Find where the given text appears and provide that cell's center as [X, Y] coordinate. 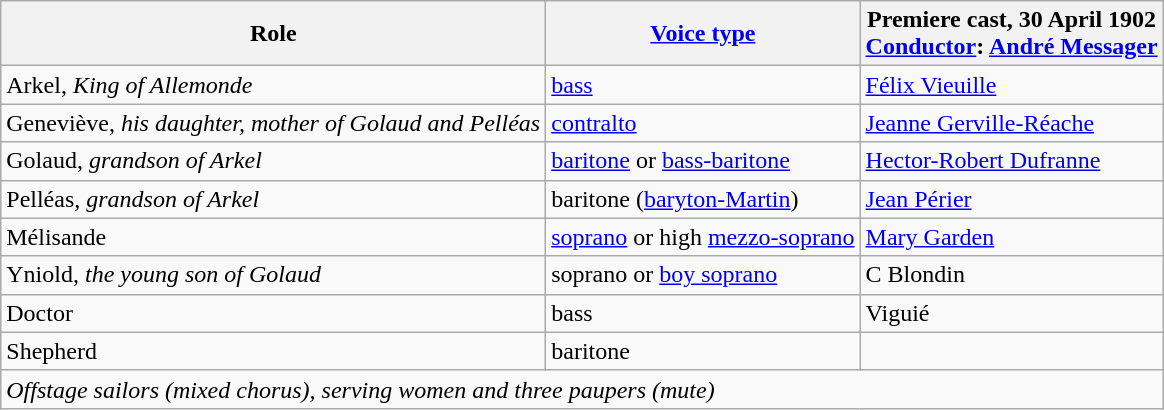
Hector-Robert Dufranne [1012, 161]
baritone or bass-baritone [703, 161]
Félix Vieuille [1012, 85]
Yniold, the young son of Golaud [274, 275]
Golaud, grandson of Arkel [274, 161]
Shepherd [274, 351]
Arkel, King of Allemonde [274, 85]
Jean Périer [1012, 199]
Geneviève, his daughter, mother of Golaud and Pelléas [274, 123]
Voice type [703, 34]
C Blondin [1012, 275]
Mélisande [274, 237]
Jeanne Gerville-Réache [1012, 123]
contralto [703, 123]
Premiere cast, 30 April 1902Conductor: André Messager [1012, 34]
Role [274, 34]
Offstage sailors (mixed chorus), serving women and three paupers (mute) [582, 389]
soprano or boy soprano [703, 275]
baritone (baryton-Martin) [703, 199]
Doctor [274, 313]
baritone [703, 351]
Pelléas, grandson of Arkel [274, 199]
Viguié [1012, 313]
soprano or high mezzo-soprano [703, 237]
Mary Garden [1012, 237]
